Identify which cell holds the provided text, then report its [x, y] central coordinate. 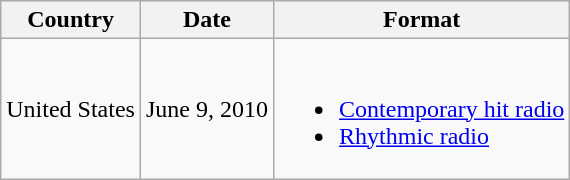
Format [422, 20]
United States [71, 109]
Date [206, 20]
Contemporary hit radioRhythmic radio [422, 109]
June 9, 2010 [206, 109]
Country [71, 20]
